Locate the cell with the specified text and output its (x, y) center coordinate. 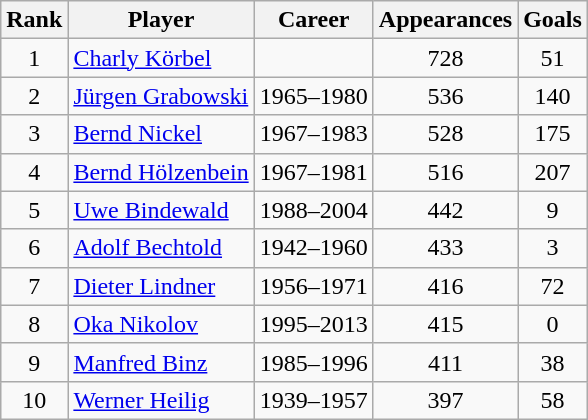
175 (553, 134)
8 (34, 324)
Werner Heilig (161, 400)
1995–2013 (314, 324)
6 (34, 248)
1939–1957 (314, 400)
1942–1960 (314, 248)
Bernd Hölzenbein (161, 172)
10 (34, 400)
Rank (34, 20)
411 (445, 362)
5 (34, 210)
528 (445, 134)
Appearances (445, 20)
Dieter Lindner (161, 286)
7 (34, 286)
1988–2004 (314, 210)
1967–1981 (314, 172)
Charly Körbel (161, 58)
Adolf Bechtold (161, 248)
Jürgen Grabowski (161, 96)
4 (34, 172)
Career (314, 20)
2 (34, 96)
58 (553, 400)
1 (34, 58)
415 (445, 324)
536 (445, 96)
442 (445, 210)
1985–1996 (314, 362)
1967–1983 (314, 134)
728 (445, 58)
397 (445, 400)
Player (161, 20)
Goals (553, 20)
38 (553, 362)
Bernd Nickel (161, 134)
Oka Nikolov (161, 324)
0 (553, 324)
433 (445, 248)
1965–1980 (314, 96)
Manfred Binz (161, 362)
416 (445, 286)
516 (445, 172)
Uwe Bindewald (161, 210)
140 (553, 96)
72 (553, 286)
1956–1971 (314, 286)
51 (553, 58)
207 (553, 172)
